From the cell containing the given text, extract its center point as [X, Y] coordinate. 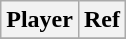
Player [40, 20]
Ref [102, 20]
